Determine the [X, Y] coordinate at the center of the cell enclosing the given text.  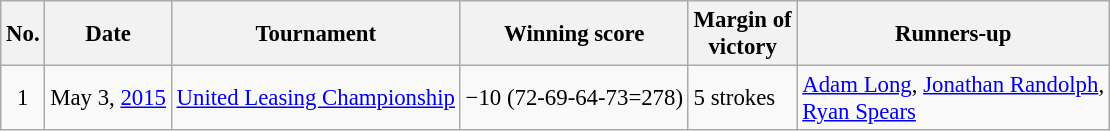
Tournament [316, 34]
No. [23, 34]
May 3, 2015 [108, 98]
Runners-up [953, 34]
Adam Long, Jonathan Randolph, Ryan Spears [953, 98]
Date [108, 34]
Margin ofvictory [742, 34]
United Leasing Championship [316, 98]
1 [23, 98]
−10 (72-69-64-73=278) [574, 98]
5 strokes [742, 98]
Winning score [574, 34]
